Extract the (X, Y) coordinate from the center of the cell holding the provided text.  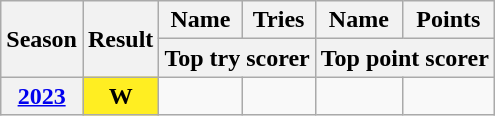
Top point scorer (404, 58)
Tries (278, 20)
W (120, 96)
2023 (42, 96)
Season (42, 39)
Result (120, 39)
Points (448, 20)
Top try scorer (237, 58)
